From the cell containing the given text, extract its center point as (x, y) coordinate. 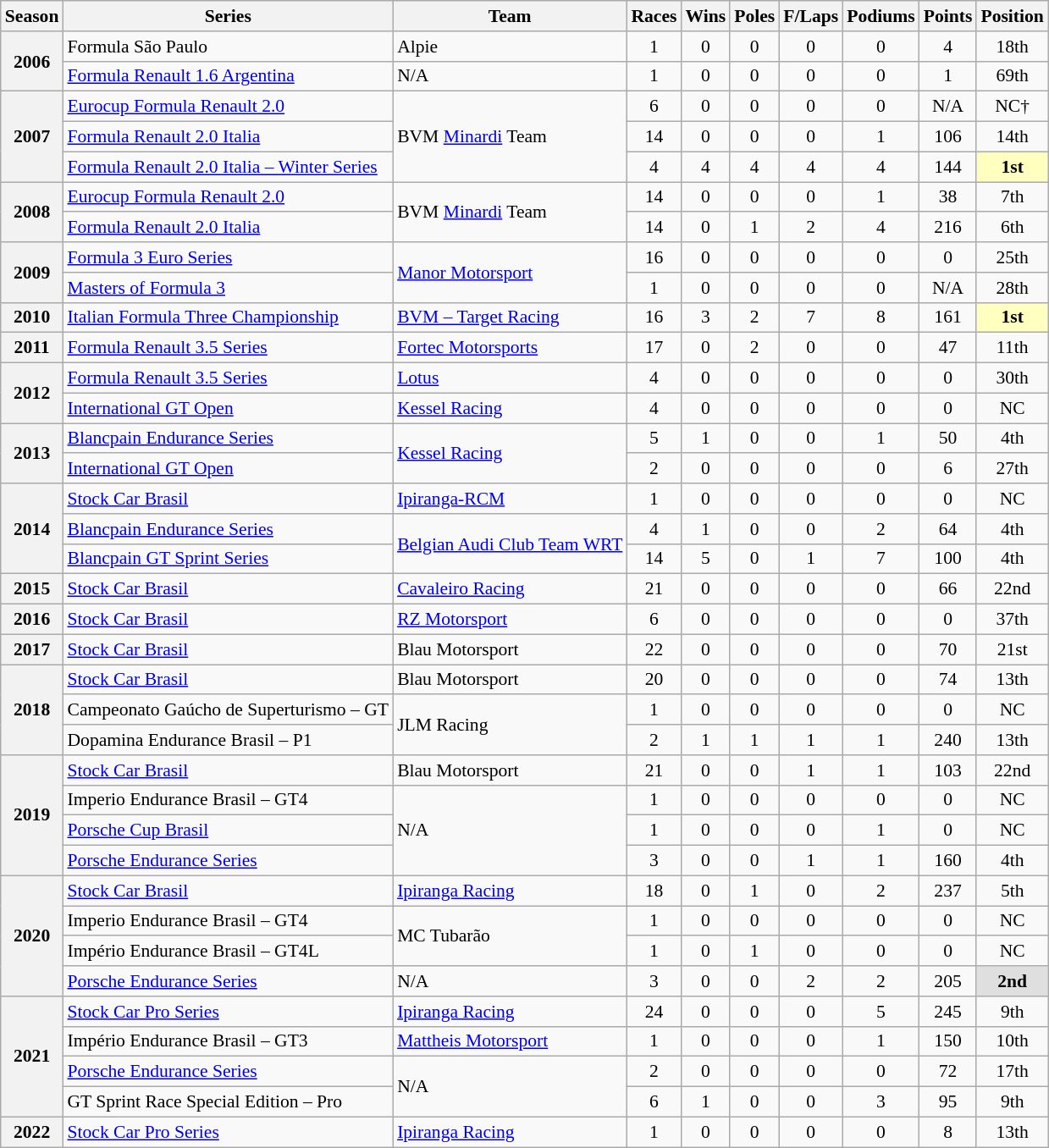
GT Sprint Race Special Edition – Pro (228, 1102)
2010 (32, 317)
70 (948, 649)
2006 (32, 61)
24 (654, 1012)
2019 (32, 815)
Belgian Audi Club Team WRT (510, 544)
Wins (705, 16)
Position (1012, 16)
Porsche Cup Brasil (228, 831)
6th (1012, 228)
69th (1012, 76)
50 (948, 439)
BVM – Target Racing (510, 317)
2018 (32, 709)
Series (228, 16)
237 (948, 891)
21st (1012, 649)
MC Tubarão (510, 936)
100 (948, 559)
245 (948, 1012)
7th (1012, 197)
10th (1012, 1041)
Formula São Paulo (228, 47)
22 (654, 649)
2009 (32, 273)
2021 (32, 1057)
205 (948, 981)
Lotus (510, 378)
37th (1012, 620)
Mattheis Motorsport (510, 1041)
5th (1012, 891)
74 (948, 680)
216 (948, 228)
2016 (32, 620)
Italian Formula Three Championship (228, 317)
Poles (754, 16)
2022 (32, 1132)
17 (654, 348)
Races (654, 16)
2013 (32, 454)
38 (948, 197)
JLM Racing (510, 725)
2012 (32, 393)
Formula Renault 2.0 Italia – Winter Series (228, 167)
Points (948, 16)
106 (948, 137)
103 (948, 770)
30th (1012, 378)
2017 (32, 649)
Formula 3 Euro Series (228, 257)
Cavaleiro Racing (510, 589)
11th (1012, 348)
28th (1012, 288)
18 (654, 891)
2014 (32, 528)
2020 (32, 936)
Fortec Motorsports (510, 348)
2015 (32, 589)
Podiums (881, 16)
160 (948, 861)
20 (654, 680)
Alpie (510, 47)
Império Endurance Brasil – GT3 (228, 1041)
Ipiranga-RCM (510, 499)
161 (948, 317)
Dopamina Endurance Brasil – P1 (228, 740)
240 (948, 740)
2008 (32, 212)
F/Laps (811, 16)
66 (948, 589)
150 (948, 1041)
NC† (1012, 107)
144 (948, 167)
Masters of Formula 3 (228, 288)
95 (948, 1102)
Império Endurance Brasil – GT4L (228, 952)
72 (948, 1072)
18th (1012, 47)
Formula Renault 1.6 Argentina (228, 76)
Blancpain GT Sprint Series (228, 559)
Season (32, 16)
Manor Motorsport (510, 273)
27th (1012, 469)
17th (1012, 1072)
2011 (32, 348)
Team (510, 16)
14th (1012, 137)
Campeonato Gaúcho de Superturismo – GT (228, 710)
2nd (1012, 981)
47 (948, 348)
2007 (32, 137)
RZ Motorsport (510, 620)
64 (948, 529)
25th (1012, 257)
